Extract the [x, y] coordinate from the center of the cell holding the provided text.  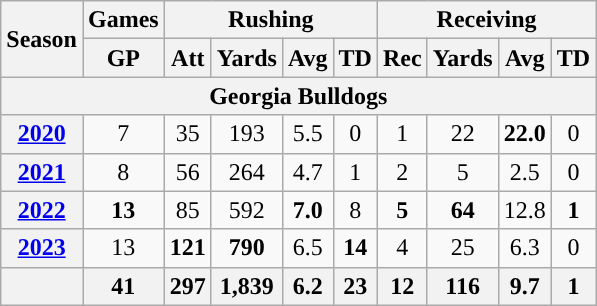
4.7 [308, 172]
41 [123, 286]
7.0 [308, 210]
56 [188, 172]
85 [188, 210]
14 [355, 248]
4 [402, 248]
2.5 [524, 172]
Season [42, 39]
2023 [42, 248]
116 [462, 286]
GP [123, 58]
Att [188, 58]
2021 [42, 172]
2022 [42, 210]
7 [123, 134]
Georgia Bulldogs [298, 96]
6.3 [524, 248]
35 [188, 134]
12.8 [524, 210]
5.5 [308, 134]
64 [462, 210]
121 [188, 248]
2 [402, 172]
6.2 [308, 286]
790 [246, 248]
25 [462, 248]
23 [355, 286]
193 [246, 134]
264 [246, 172]
Games [123, 20]
592 [246, 210]
6.5 [308, 248]
2020 [42, 134]
22 [462, 134]
297 [188, 286]
Rec [402, 58]
22.0 [524, 134]
Receiving [486, 20]
Rushing [270, 20]
12 [402, 286]
9.7 [524, 286]
1,839 [246, 286]
